Locate the cell with the specified text and output its (X, Y) center coordinate. 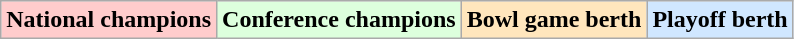
Playoff berth (720, 20)
Bowl game berth (554, 20)
National champions (109, 20)
Conference champions (340, 20)
